Pinpoint the cell where the given text exists, returning its [X, Y] midpoint coordinate. 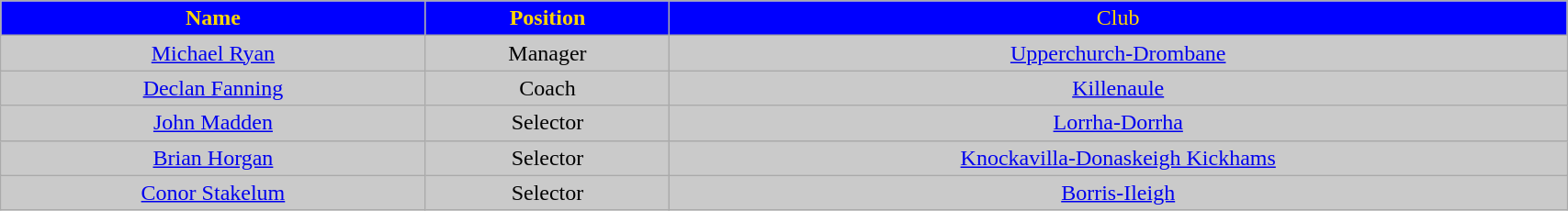
Position [547, 18]
Declan Fanning [213, 88]
Knockavilla-Donaskeigh Kickhams [1119, 158]
Killenaule [1119, 88]
Conor Stakelum [213, 193]
Borris-Ileigh [1119, 193]
Brian Horgan [213, 158]
Lorrha-Dorrha [1119, 123]
Name [213, 18]
Club [1119, 18]
Coach [547, 88]
John Madden [213, 123]
Upperchurch-Drombane [1119, 53]
Manager [547, 53]
Michael Ryan [213, 53]
